Return the [X, Y] coordinate for the center point of the cell that contains the specified text.  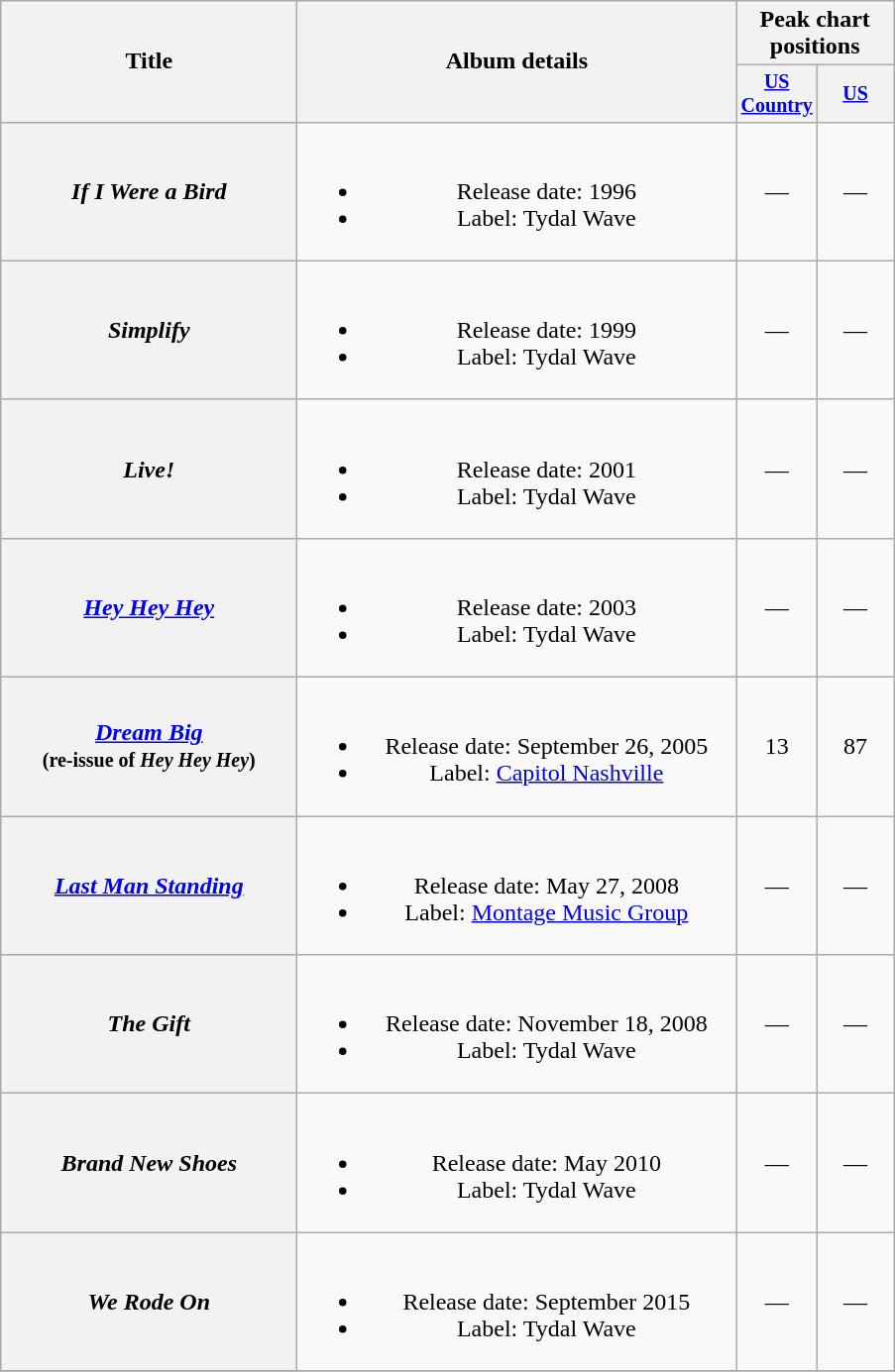
We Rode On [149, 1302]
Simplify [149, 330]
Title [149, 61]
Album details [517, 61]
Dream Big(re-issue of Hey Hey Hey) [149, 747]
Release date: May 27, 2008Label: Montage Music Group [517, 886]
Release date: 2001Label: Tydal Wave [517, 469]
Release date: September 26, 2005Label: Capitol Nashville [517, 747]
US Country [777, 93]
13 [777, 747]
87 [856, 747]
Release date: 1996Label: Tydal Wave [517, 191]
The Gift [149, 1024]
US [856, 93]
Release date: May 2010Label: Tydal Wave [517, 1163]
Last Man Standing [149, 886]
Brand New Shoes [149, 1163]
Release date: September 2015Label: Tydal Wave [517, 1302]
Release date: 1999Label: Tydal Wave [517, 330]
If I Were a Bird [149, 191]
Peak chartpositions [815, 34]
Release date: November 18, 2008Label: Tydal Wave [517, 1024]
Hey Hey Hey [149, 607]
Live! [149, 469]
Release date: 2003Label: Tydal Wave [517, 607]
